Scan for the cell matching the given text and deliver its (x, y) coordinate at center. 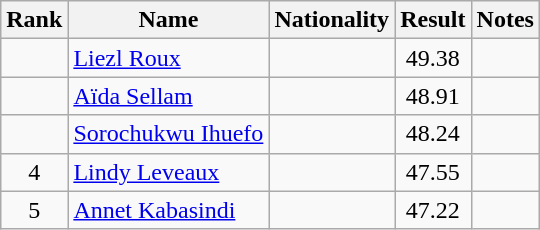
48.24 (433, 134)
47.55 (433, 172)
Notes (505, 20)
4 (34, 172)
Liezl Roux (168, 58)
5 (34, 210)
48.91 (433, 96)
Aïda Sellam (168, 96)
47.22 (433, 210)
Annet Kabasindi (168, 210)
Name (168, 20)
Rank (34, 20)
Lindy Leveaux (168, 172)
49.38 (433, 58)
Result (433, 20)
Nationality (332, 20)
Sorochukwu Ihuefo (168, 134)
